Scan for the cell matching the given text and deliver its [X, Y] coordinate at center. 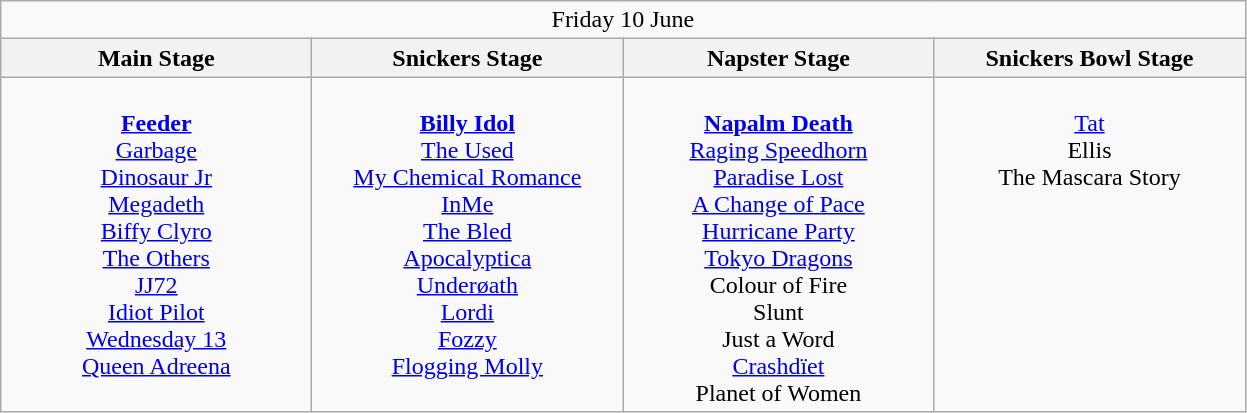
Tat Ellis The Mascara Story [1090, 244]
Feeder Garbage Dinosaur Jr Megadeth Biffy Clyro The Others JJ72 Idiot Pilot Wednesday 13 Queen Adreena [156, 244]
Napster Stage [778, 58]
Friday 10 June [623, 20]
Billy Idol The Used My Chemical Romance InMe The Bled Apocalyptica Underøath Lordi Fozzy Flogging Molly [468, 244]
Napalm Death Raging Speedhorn Paradise Lost A Change of Pace Hurricane Party Tokyo Dragons Colour of Fire Slunt Just a Word Crashdïet Planet of Women [778, 244]
Main Stage [156, 58]
Snickers Stage [468, 58]
Snickers Bowl Stage [1090, 58]
